Extract the [x, y] coordinate from the center of the cell holding the provided text.  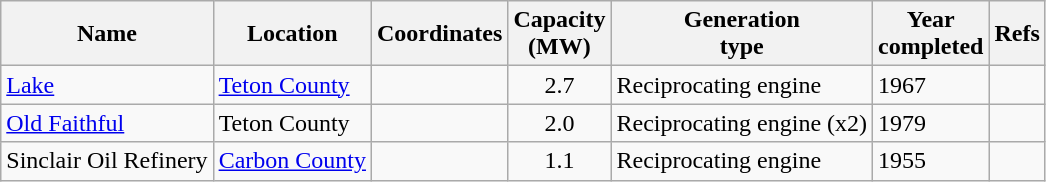
2.7 [560, 85]
Old Faithful [107, 123]
Sinclair Oil Refinery [107, 161]
Name [107, 34]
1979 [931, 123]
Lake [107, 85]
Carbon County [292, 161]
Capacity(MW) [560, 34]
Location [292, 34]
Coordinates [439, 34]
1967 [931, 85]
Generationtype [742, 34]
1955 [931, 161]
2.0 [560, 123]
Yearcompleted [931, 34]
1.1 [560, 161]
Reciprocating engine (x2) [742, 123]
Refs [1017, 34]
